Output the [X, Y] coordinate of the center of the cell containing the given text.  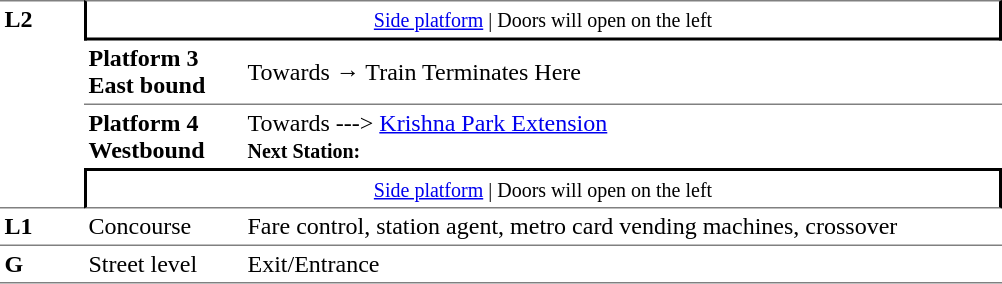
L1 [42, 226]
Exit/Entrance [622, 264]
G [42, 264]
Towards ---> Krishna Park ExtensionNext Station: [622, 136]
Platform 3East bound [164, 72]
L2 [42, 104]
Street level [164, 264]
Towards → Train Terminates Here [622, 72]
Concourse [164, 226]
Fare control, station agent, metro card vending machines, crossover [622, 226]
Platform 4Westbound [164, 136]
